Find where the given text appears and provide that cell's center as [X, Y] coordinate. 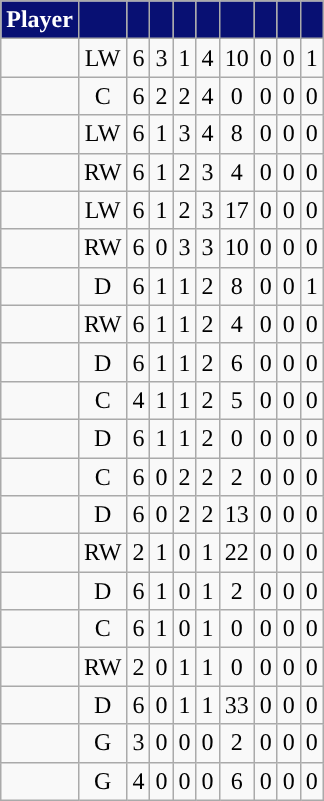
17 [236, 210]
5 [236, 400]
22 [236, 553]
Player [40, 20]
33 [236, 705]
13 [236, 515]
